Output the [X, Y] coordinate of the center of the cell containing the given text.  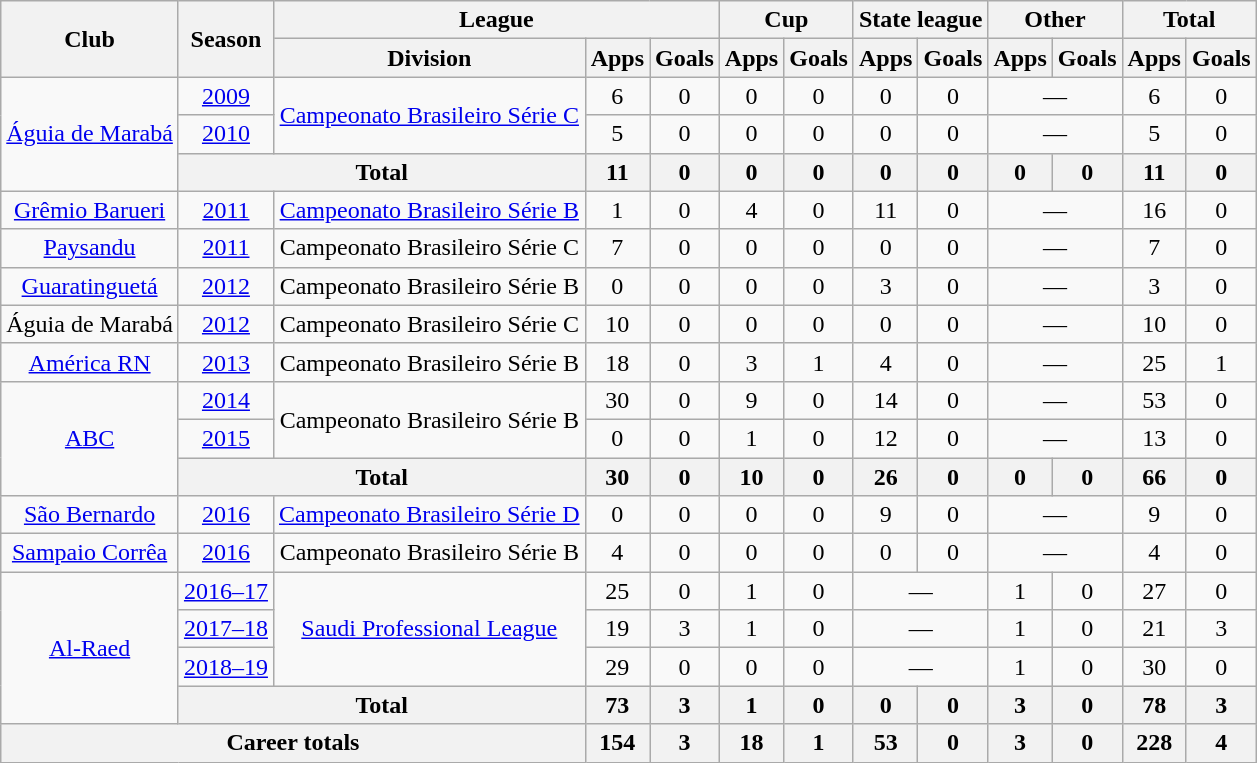
19 [617, 629]
Al-Raed [90, 648]
2017–18 [226, 629]
14 [885, 400]
Other [1055, 20]
Paysandu [90, 248]
Division [429, 58]
2013 [226, 362]
São Bernardo [90, 515]
Guaratinguetá [90, 286]
13 [1154, 438]
Saudi Professional League [429, 629]
Club [90, 39]
2010 [226, 134]
Career totals [293, 743]
Grêmio Barueri [90, 210]
Season [226, 39]
78 [1154, 705]
26 [885, 477]
2018–19 [226, 667]
2015 [226, 438]
2014 [226, 400]
Cup [786, 20]
21 [1154, 629]
Campeonato Brasileiro Série D [429, 515]
12 [885, 438]
27 [1154, 591]
29 [617, 667]
66 [1154, 477]
2016–17 [226, 591]
228 [1154, 743]
2009 [226, 96]
16 [1154, 210]
Sampaio Corrêa [90, 553]
State league [920, 20]
ABC [90, 438]
154 [617, 743]
League [496, 20]
73 [617, 705]
América RN [90, 362]
